Find where the given text appears and provide that cell's center as (X, Y) coordinate. 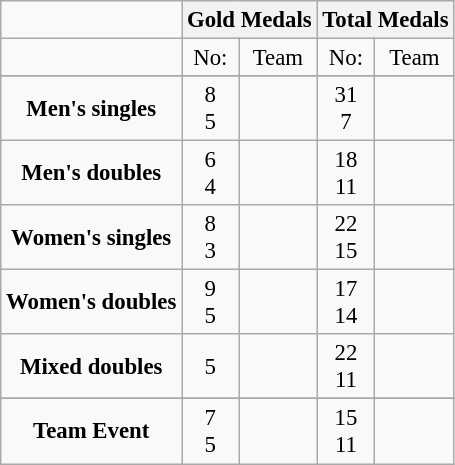
Men's doubles (92, 174)
31 7 (346, 108)
6 4 (210, 174)
Women's singles (92, 238)
Team Event (92, 432)
17 14 (346, 302)
22 15 (346, 238)
15 11 (346, 432)
Total Medals (386, 20)
8 5 (210, 108)
Men's singles (92, 108)
18 11 (346, 174)
9 5 (210, 302)
5 (210, 366)
Women's doubles (92, 302)
22 11 (346, 366)
8 3 (210, 238)
Gold Medals (250, 20)
7 5 (210, 432)
Mixed doubles (92, 366)
